Output the [X, Y] coordinate of the center of the cell containing the given text.  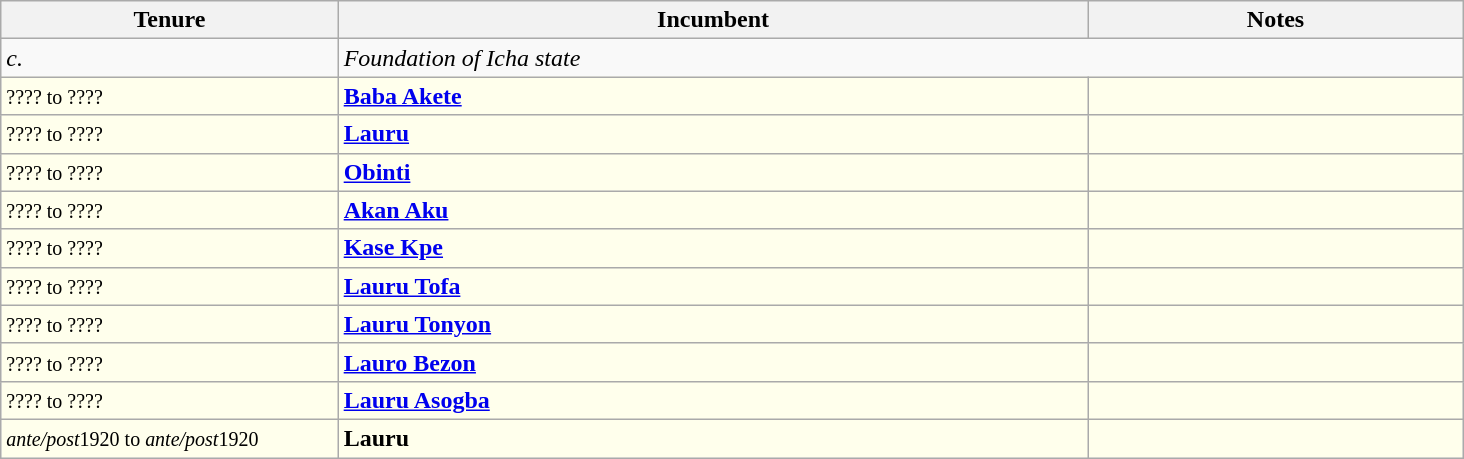
Lauru Tonyon [713, 324]
Notes [1276, 20]
Akan Aku [713, 210]
Tenure [170, 20]
Kase Kpe [713, 248]
Obinti [713, 172]
Lauru Asogba [713, 400]
Baba Akete [713, 96]
Lauru Tofa [713, 286]
ante/post1920 to ante/post1920 [170, 438]
Lauro Bezon [713, 362]
Incumbent [713, 20]
c. [170, 58]
Foundation of Icha state [900, 58]
